Extract the (x, y) coordinate from the center of the cell holding the provided text.  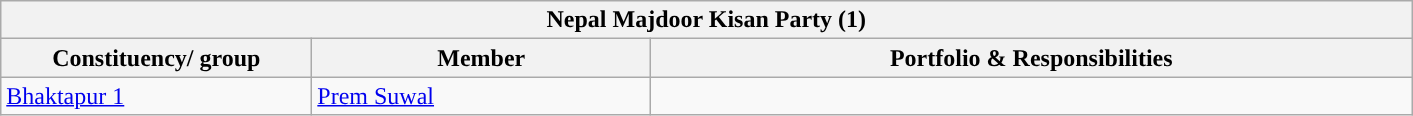
Constituency/ group (156, 58)
Member (482, 58)
Portfolio & Responsibilities (1032, 58)
Bhaktapur 1 (156, 96)
Nepal Majdoor Kisan Party (1) (706, 20)
Prem Suwal (482, 96)
